Identify which cell holds the provided text, then report its (X, Y) central coordinate. 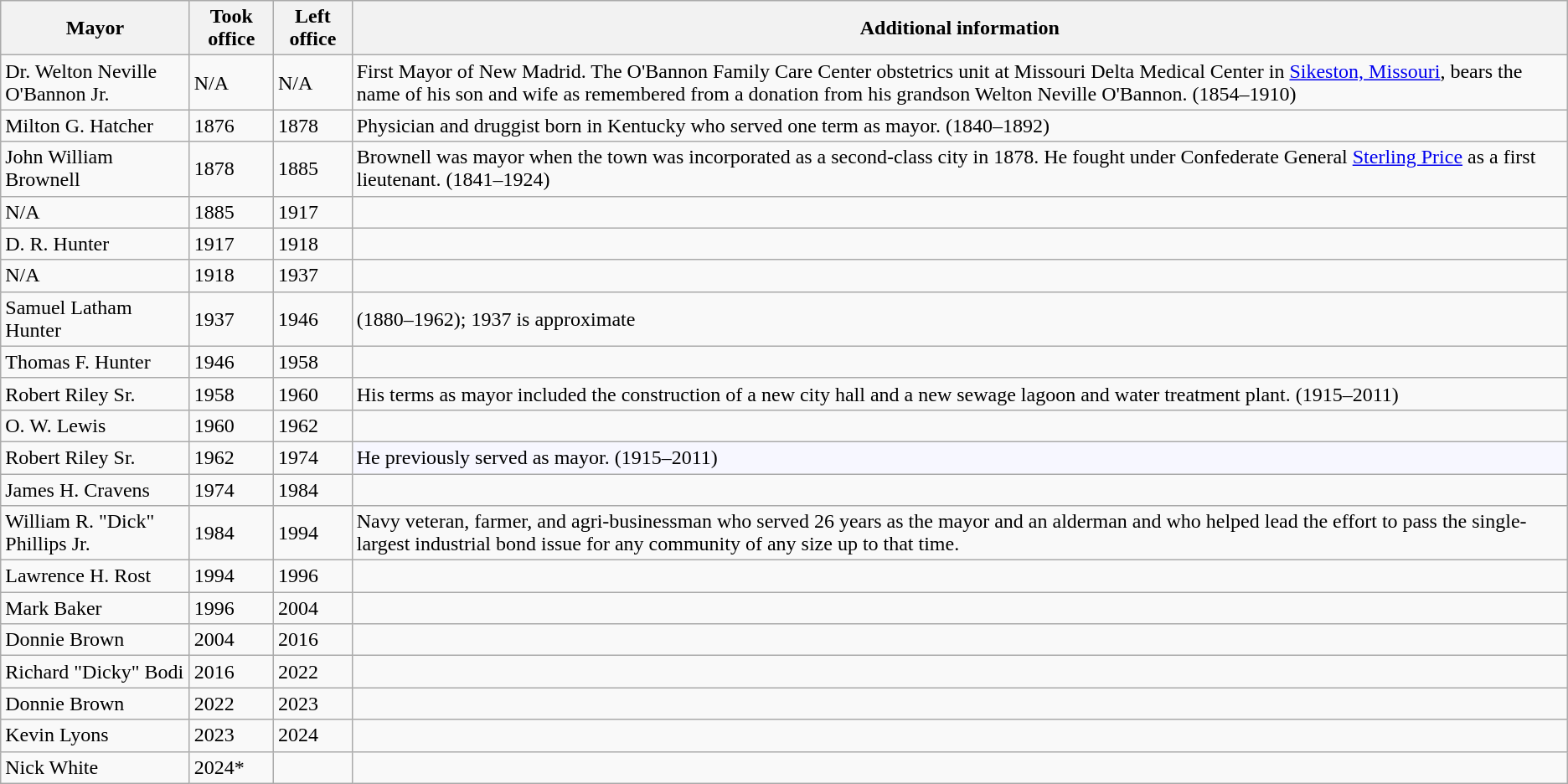
2024 (312, 735)
Richard "Dicky" Bodi (95, 672)
Additional information (960, 28)
Dr. Welton Neville O'Bannon Jr. (95, 82)
Kevin Lyons (95, 735)
(1880–1962); 1937 is approximate (960, 318)
Samuel Latham Hunter (95, 318)
James H. Cravens (95, 490)
Nick White (95, 767)
O. W. Lewis (95, 426)
Mayor (95, 28)
His terms as mayor included the construction of a new city hall and a new sewage lagoon and water treatment plant. (1915–2011) (960, 394)
Lawrence H. Rost (95, 576)
D. R. Hunter (95, 244)
2024* (231, 767)
Left office (312, 28)
Milton G. Hatcher (95, 126)
Mark Baker (95, 608)
Physician and druggist born in Kentucky who served one term as mayor. (1840–1892) (960, 126)
He previously served as mayor. (1915–2011) (960, 457)
Took office (231, 28)
1876 (231, 126)
Thomas F. Hunter (95, 362)
John William Brownell (95, 169)
William R. "Dick" Phillips Jr. (95, 533)
